Capture the cell that displays the provided text and extract its [x, y] central coordinate. 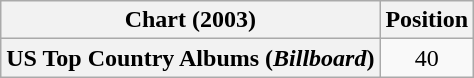
Chart (2003) [190, 20]
Position [427, 20]
40 [427, 58]
US Top Country Albums (Billboard) [190, 58]
